Scan for the cell matching the given text and deliver its [X, Y] coordinate at center. 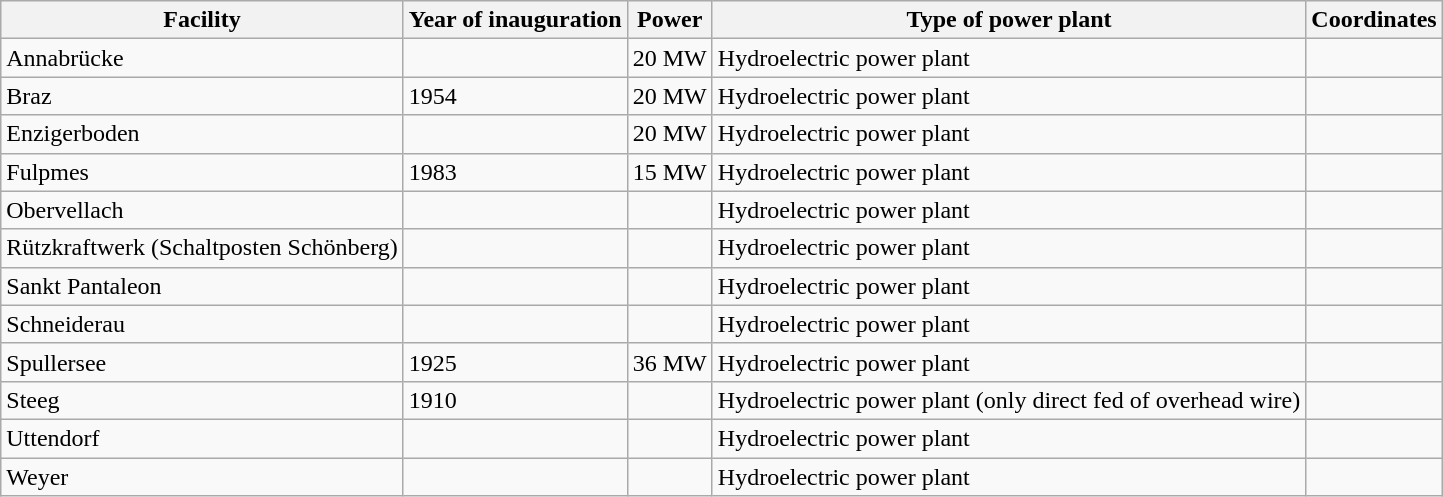
1983 [515, 172]
Braz [202, 96]
Uttendorf [202, 438]
Coordinates [1374, 20]
1954 [515, 96]
Annabrücke [202, 58]
Enzigerboden [202, 134]
1925 [515, 362]
Weyer [202, 477]
Steeg [202, 400]
1910 [515, 400]
Sankt Pantaleon [202, 286]
Facility [202, 20]
Rützkraftwerk (Schaltposten Schönberg) [202, 248]
Obervellach [202, 210]
Hydroelectric power plant (only direct fed of overhead wire) [1008, 400]
Fulpmes [202, 172]
Schneiderau [202, 324]
Type of power plant [1008, 20]
15 MW [670, 172]
Year of inauguration [515, 20]
36 MW [670, 362]
Power [670, 20]
Spullersee [202, 362]
